Find where the given text appears and provide that cell's center as [X, Y] coordinate. 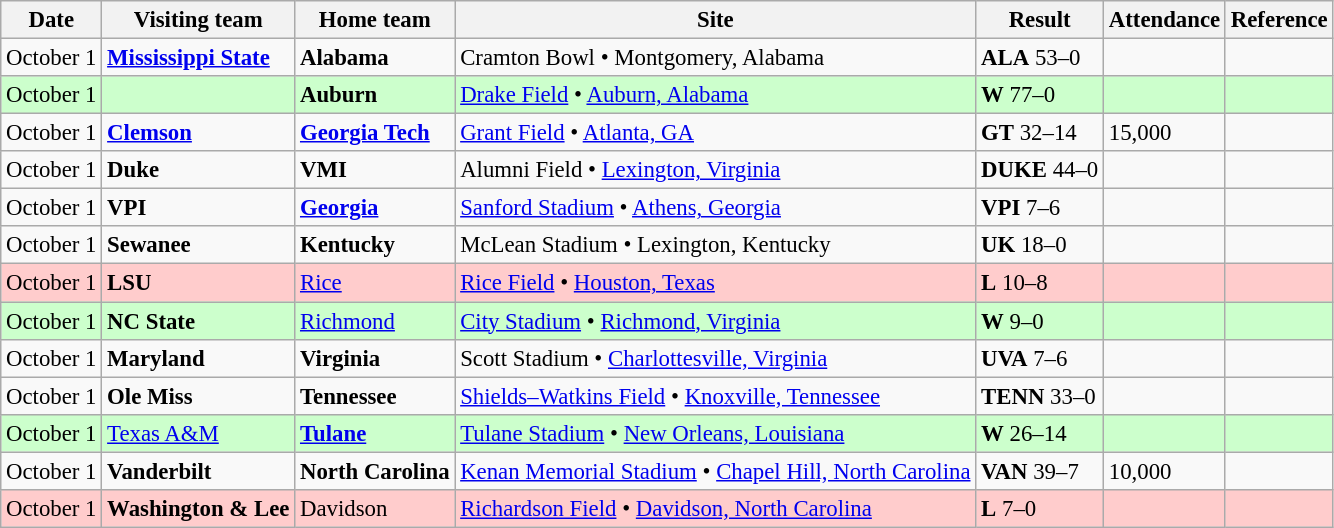
Kentucky [375, 245]
Ole Miss [198, 396]
Duke [198, 170]
Rice Field • Houston, Texas [716, 283]
Texas A&M [198, 433]
Georgia Tech [375, 133]
Kenan Memorial Stadium • Chapel Hill, North Carolina [716, 471]
Clemson [198, 133]
Sewanee [198, 245]
Richardson Field • Davidson, North Carolina [716, 509]
Date [52, 20]
VMI [375, 170]
UK 18–0 [1040, 245]
L 7–0 [1040, 509]
15,000 [1164, 133]
Vanderbilt [198, 471]
VPI 7–6 [1040, 208]
Tulane Stadium • New Orleans, Louisiana [716, 433]
Grant Field • Atlanta, GA [716, 133]
GT 32–14 [1040, 133]
W 9–0 [1040, 321]
VPI [198, 208]
Tennessee [375, 396]
North Carolina [375, 471]
Georgia [375, 208]
Home team [375, 20]
Maryland [198, 358]
VAN 39–7 [1040, 471]
Richmond [375, 321]
Davidson [375, 509]
Result [1040, 20]
Drake Field • Auburn, Alabama [716, 95]
W 26–14 [1040, 433]
W 77–0 [1040, 95]
Shields–Watkins Field • Knoxville, Tennessee [716, 396]
Alabama [375, 58]
DUKE 44–0 [1040, 170]
NC State [198, 321]
Attendance [1164, 20]
LSU [198, 283]
McLean Stadium • Lexington, Kentucky [716, 245]
L 10–8 [1040, 283]
ALA 53–0 [1040, 58]
Cramton Bowl • Montgomery, Alabama [716, 58]
UVA 7–6 [1040, 358]
TENN 33–0 [1040, 396]
City Stadium • Richmond, Virginia [716, 321]
Rice [375, 283]
Washington & Lee [198, 509]
Auburn [375, 95]
Visiting team [198, 20]
Site [716, 20]
Mississippi State [198, 58]
Scott Stadium • Charlottesville, Virginia [716, 358]
Alumni Field • Lexington, Virginia [716, 170]
Virginia [375, 358]
10,000 [1164, 471]
Reference [1279, 20]
Sanford Stadium • Athens, Georgia [716, 208]
Tulane [375, 433]
